Identify which cell holds the provided text, then report its [X, Y] central coordinate. 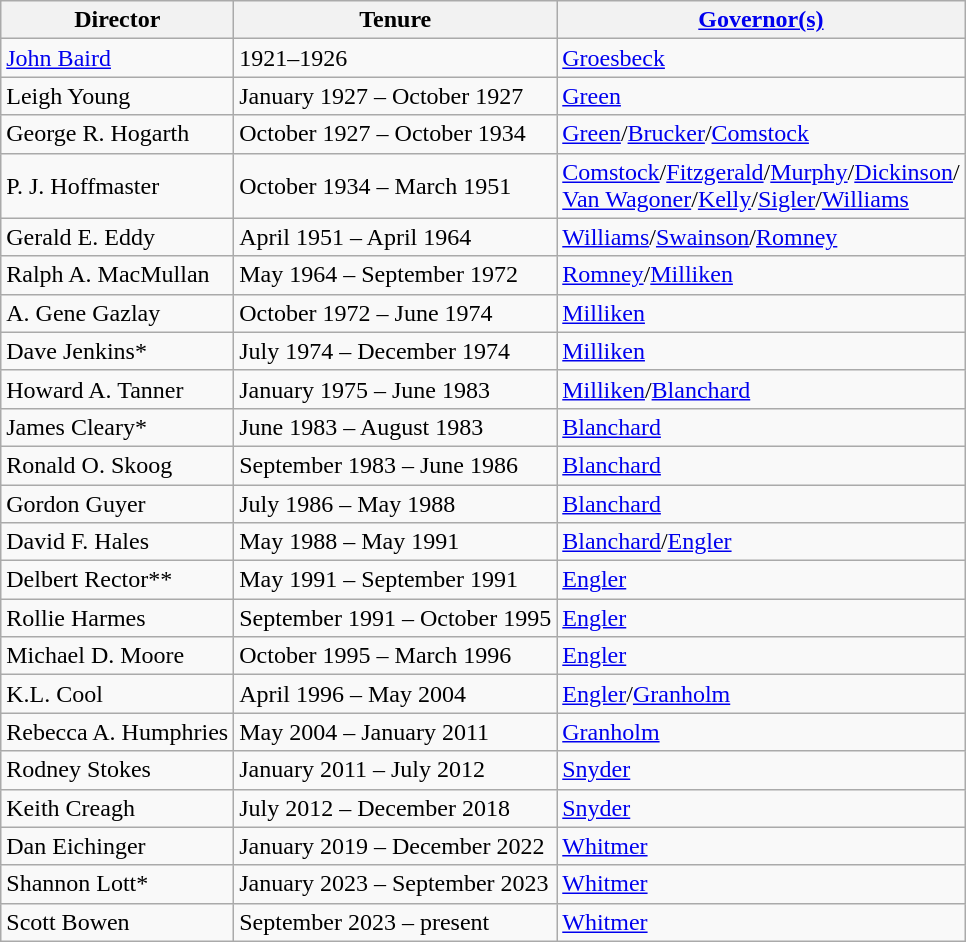
May 1988 – May 1991 [396, 542]
1921–1926 [396, 58]
Dave Jenkins* [118, 351]
Director [118, 20]
June 1983 – August 1983 [396, 427]
Ralph A. MacMullan [118, 275]
Ronald O. Skoog [118, 465]
April 1951 – April 1964 [396, 237]
Granholm [761, 732]
Rebecca A. Humphries [118, 732]
January 2011 – July 2012 [396, 770]
David F. Hales [118, 542]
Shannon Lott* [118, 884]
Dan Eichinger [118, 846]
Howard A. Tanner [118, 389]
Comstock/Fitzgerald/Murphy/Dickinson/Van Wagoner/Kelly/Sigler/Williams [761, 186]
Michael D. Moore [118, 656]
A. Gene Gazlay [118, 313]
Delbert Rector** [118, 580]
September 2023 – present [396, 922]
May 1964 – September 1972 [396, 275]
George R. Hogarth [118, 134]
K.L. Cool [118, 694]
January 2019 – December 2022 [396, 846]
Blanchard/Engler [761, 542]
Leigh Young [118, 96]
July 1974 – December 1974 [396, 351]
January 1927 – October 1927 [396, 96]
P. J. Hoffmaster [118, 186]
September 1983 – June 1986 [396, 465]
October 1995 – March 1996 [396, 656]
Scott Bowen [118, 922]
May 2004 – January 2011 [396, 732]
Groesbeck [761, 58]
Engler/Granholm [761, 694]
Rollie Harmes [118, 618]
April 1996 – May 2004 [396, 694]
May 1991 – September 1991 [396, 580]
Gerald E. Eddy [118, 237]
Governor(s) [761, 20]
January 1975 – June 1983 [396, 389]
July 2012 – December 2018 [396, 808]
Romney/Milliken [761, 275]
Keith Creagh [118, 808]
October 1934 – March 1951 [396, 186]
July 1986 – May 1988 [396, 503]
Williams/Swainson/Romney [761, 237]
Green/Brucker/Comstock [761, 134]
Rodney Stokes [118, 770]
October 1927 – October 1934 [396, 134]
Gordon Guyer [118, 503]
Green [761, 96]
James Cleary* [118, 427]
September 1991 – October 1995 [396, 618]
January 2023 – September 2023 [396, 884]
Milliken/Blanchard [761, 389]
October 1972 – June 1974 [396, 313]
John Baird [118, 58]
Tenure [396, 20]
